Output the (X, Y) coordinate of the center of the cell containing the given text.  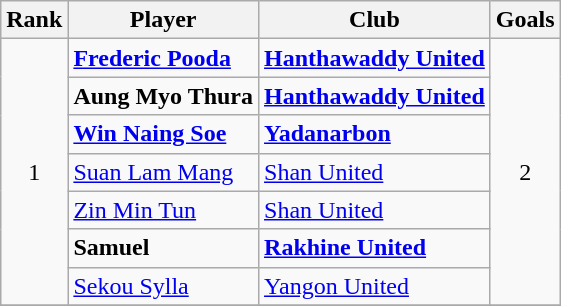
1 (34, 172)
Sekou Sylla (164, 286)
Rakhine United (375, 248)
Rank (34, 20)
Yangon United (375, 286)
Frederic Pooda (164, 58)
Suan Lam Mang (164, 172)
Win Naing Soe (164, 134)
Player (164, 20)
Club (375, 20)
Aung Myo Thura (164, 96)
Zin Min Tun (164, 210)
Goals (525, 20)
2 (525, 172)
Samuel (164, 248)
Yadanarbon (375, 134)
